Search for the cell housing the specified text and yield its (x, y) center coordinate. 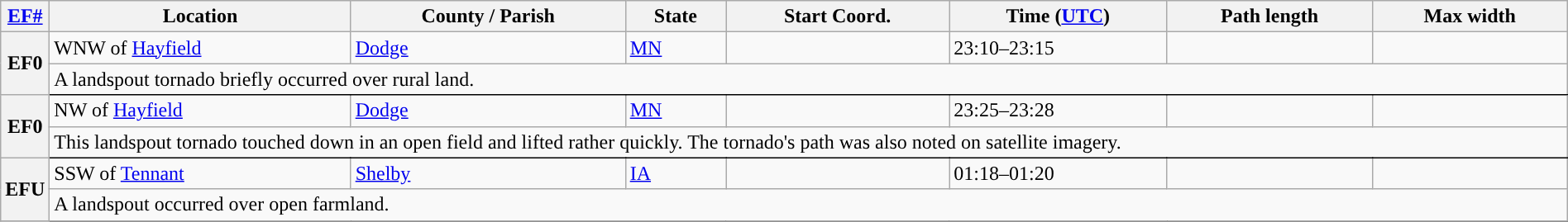
SSW of Tennant (200, 173)
01:18–01:20 (1059, 173)
23:10–23:15 (1059, 48)
EFU (25, 189)
State (675, 17)
A landspout occurred over open farmland. (809, 205)
County / Parish (488, 17)
WNW of Hayfield (200, 48)
Start Coord. (838, 17)
Time (UTC) (1059, 17)
Location (200, 17)
This landspout tornado touched down in an open field and lifted rather quickly. The tornado's path was also noted on satellite imagery. (809, 142)
Max width (1470, 17)
Shelby (488, 173)
EF# (25, 17)
Path length (1270, 17)
A landspout tornado briefly occurred over rural land. (809, 79)
NW of Hayfield (200, 111)
IA (675, 173)
23:25–23:28 (1059, 111)
